Locate the cell with the specified text and output its (x, y) center coordinate. 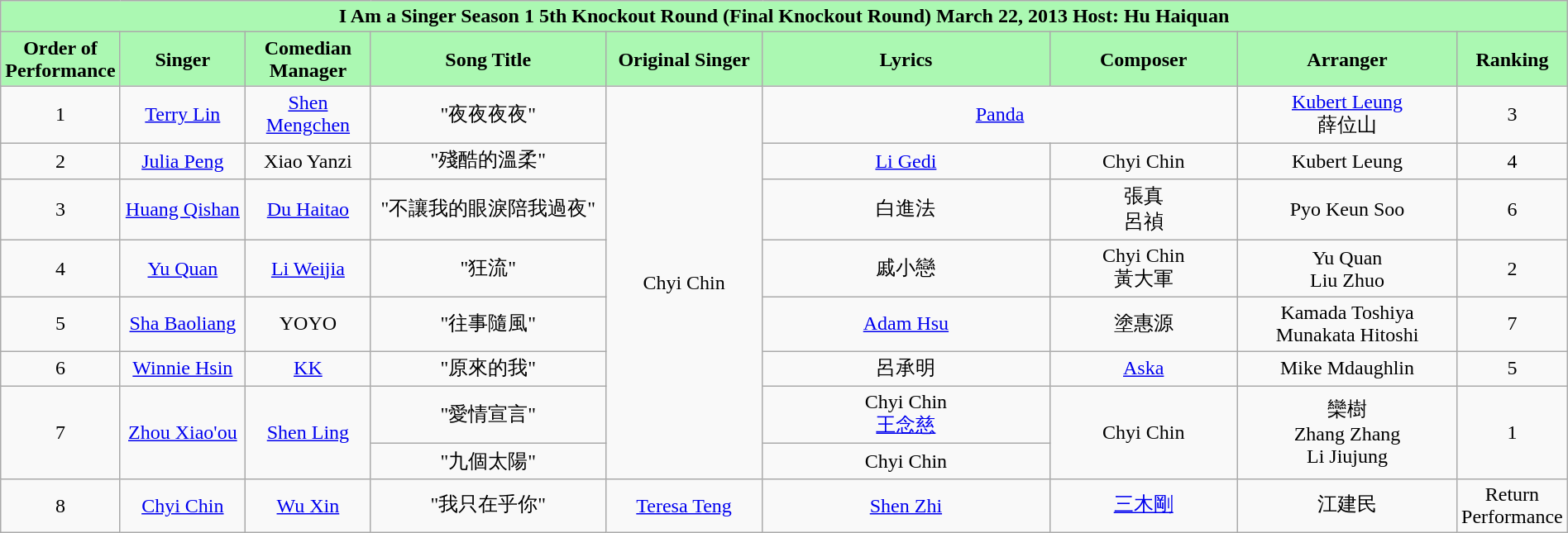
Huang Qishan (183, 209)
Sha Baoliang (183, 324)
Julia Peng (183, 160)
欒樹Zhang ZhangLi Jiujung (1346, 432)
Arranger (1346, 59)
Xiao Yanzi (308, 160)
"原來的我" (488, 369)
YOYO (308, 324)
Ranking (1513, 59)
"狂流" (488, 269)
I Am a Singer Season 1 5th Knockout Round (Final Knockout Round) March 22, 2013 Host: Hu Haiquan (784, 17)
Panda (1001, 115)
Chyi Chin王念慈 (906, 415)
Yu QuanLiu Zhuo (1346, 269)
Order of Performance (60, 59)
"不讓我的眼淚陪我過夜" (488, 209)
Lyrics (906, 59)
Zhou Xiao'ou (183, 432)
Comedian Manager (308, 59)
"殘酷的溫柔" (488, 160)
Shen Mengchen (308, 115)
Original Singer (683, 59)
Yu Quan (183, 269)
Terry Lin (183, 115)
Li Gedi (906, 160)
Composer (1143, 59)
8 (60, 506)
Mike Mdaughlin (1346, 369)
Adam Hsu (906, 324)
Aska (1143, 369)
白進法 (906, 209)
Song Title (488, 59)
Kubert Leung薛位山 (1346, 115)
塗惠源 (1143, 324)
Chyi Chin黃大軍 (1143, 269)
Wu Xin (308, 506)
"九個太陽" (488, 461)
三木剛 (1143, 506)
江建民 (1346, 506)
Du Haitao (308, 209)
KK (308, 369)
"往事隨風" (488, 324)
Winnie Hsin (183, 369)
"夜夜夜夜" (488, 115)
Singer (183, 59)
Shen Ling (308, 432)
Return Performance (1513, 506)
Teresa Teng (683, 506)
Pyo Keun Soo (1346, 209)
戚小戀 (906, 269)
"愛情宣言" (488, 415)
張真呂禎 (1143, 209)
Shen Zhi (906, 506)
Kamada ToshiyaMunakata Hitoshi (1346, 324)
呂承明 (906, 369)
Li Weijia (308, 269)
Kubert Leung (1346, 160)
"我只在乎你" (488, 506)
